For the text-containing cell, return its midpoint in [x, y] coordinate format. 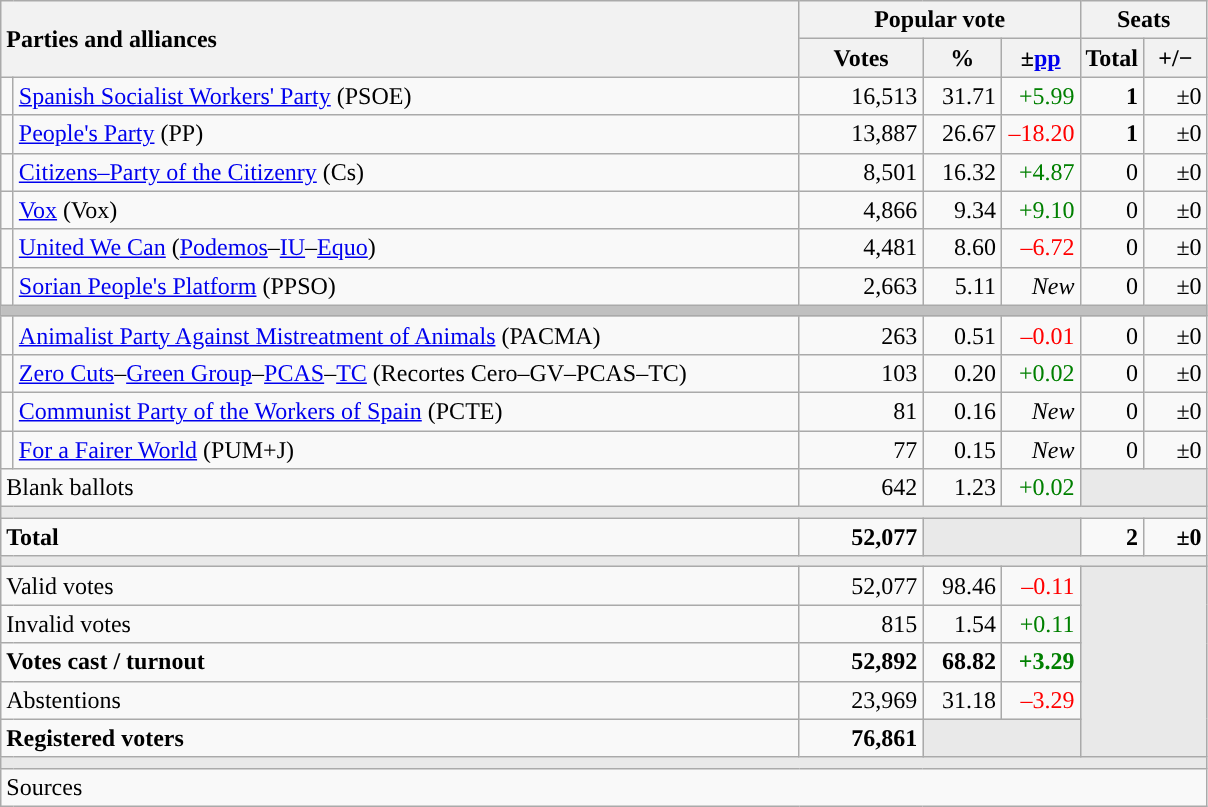
9.34 [962, 210]
642 [861, 488]
–0.01 [1040, 335]
–6.72 [1040, 248]
8,501 [861, 172]
1.54 [962, 624]
Vox (Vox) [406, 210]
Abstentions [400, 700]
–3.29 [1040, 700]
81 [861, 411]
±pp [1040, 58]
23,969 [861, 700]
0.51 [962, 335]
United We Can (Podemos–IU–Equo) [406, 248]
Votes cast / turnout [400, 662]
2 [1112, 537]
+9.10 [1040, 210]
68.82 [962, 662]
77 [861, 449]
Communist Party of the Workers of Spain (PCTE) [406, 411]
815 [861, 624]
Animalist Party Against Mistreatment of Animals (PACMA) [406, 335]
Popular vote [940, 20]
31.71 [962, 96]
2,663 [861, 286]
People's Party (PP) [406, 134]
13,887 [861, 134]
16,513 [861, 96]
–18.20 [1040, 134]
+/− [1176, 58]
52,892 [861, 662]
–0.11 [1040, 586]
Zero Cuts–Green Group–PCAS–TC (Recortes Cero–GV–PCAS–TC) [406, 373]
For a Fairer World (PUM+J) [406, 449]
16.32 [962, 172]
Valid votes [400, 586]
8.60 [962, 248]
Citizens–Party of the Citizenry (Cs) [406, 172]
+4.87 [1040, 172]
0.20 [962, 373]
5.11 [962, 286]
+3.29 [1040, 662]
% [962, 58]
Blank ballots [400, 488]
98.46 [962, 586]
Sorian People's Platform (PPSO) [406, 286]
0.15 [962, 449]
+0.11 [1040, 624]
31.18 [962, 700]
Invalid votes [400, 624]
Spanish Socialist Workers' Party (PSOE) [406, 96]
26.67 [962, 134]
4,481 [861, 248]
Seats [1144, 20]
Parties and alliances [400, 39]
4,866 [861, 210]
263 [861, 335]
103 [861, 373]
76,861 [861, 738]
1.23 [962, 488]
Votes [861, 58]
Sources [604, 787]
Registered voters [400, 738]
0.16 [962, 411]
+5.99 [1040, 96]
